Determine the [x, y] coordinate at the center of the cell enclosing the given text.  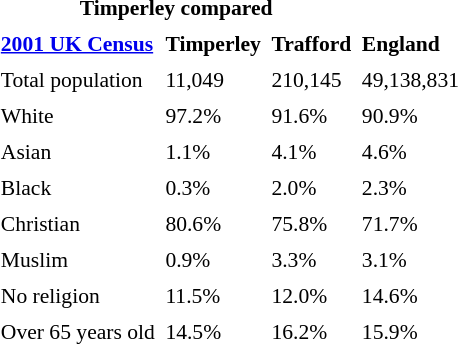
Trafford [312, 44]
12.0% [312, 296]
11.5% [214, 296]
0.9% [214, 260]
1.1% [214, 152]
11,049 [214, 80]
80.6% [214, 224]
0.3% [214, 188]
4.1% [312, 152]
Timperley [214, 44]
210,145 [312, 80]
3.3% [312, 260]
2.0% [312, 188]
75.8% [312, 224]
97.2% [214, 116]
91.6% [312, 116]
